Return the (X, Y) coordinate for the center point of the cell that contains the specified text.  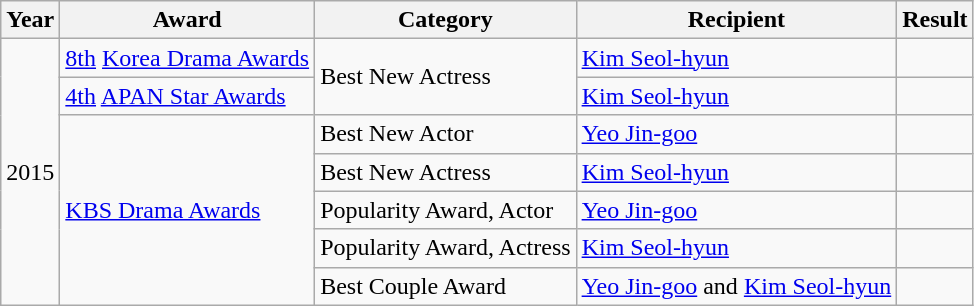
Category (446, 20)
Recipient (736, 20)
Result (935, 20)
Yeo Jin-goo and Kim Seol-hyun (736, 286)
Popularity Award, Actor (446, 210)
8th Korea Drama Awards (188, 58)
4th APAN Star Awards (188, 96)
KBS Drama Awards (188, 210)
Year (30, 20)
2015 (30, 172)
Award (188, 20)
Best New Actor (446, 134)
Best Couple Award (446, 286)
Popularity Award, Actress (446, 248)
